Capture the cell that displays the provided text and extract its (x, y) central coordinate. 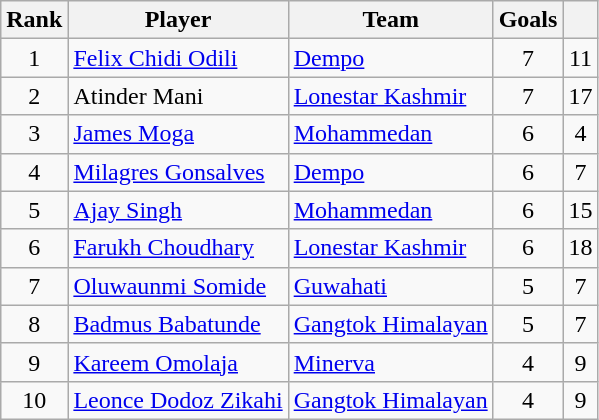
Atinder Mani (178, 96)
Kareem Omolaja (178, 362)
Minerva (390, 362)
Farukh Choudhary (178, 248)
8 (34, 324)
11 (580, 58)
James Moga (178, 134)
15 (580, 210)
17 (580, 96)
1 (34, 58)
Milagres Gonsalves (178, 172)
Player (178, 20)
18 (580, 248)
Ajay Singh (178, 210)
Oluwaunmi Somide (178, 286)
2 (34, 96)
Rank (34, 20)
10 (34, 400)
Badmus Babatunde (178, 324)
Team (390, 20)
Guwahati (390, 286)
Leonce Dodoz Zikahi (178, 400)
Felix Chidi Odili (178, 58)
Goals (528, 20)
3 (34, 134)
